Scan for the cell matching the given text and deliver its (X, Y) coordinate at center. 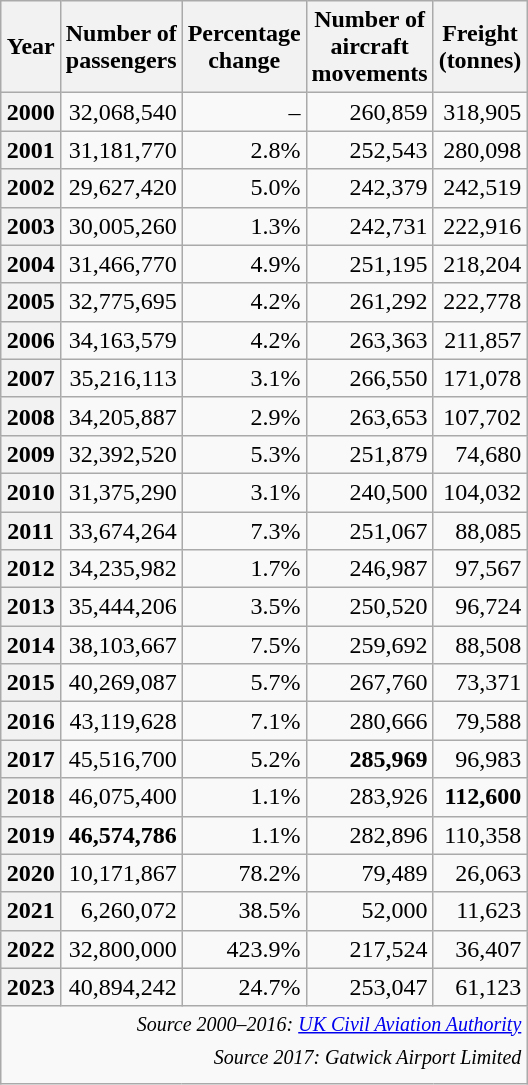
266,550 (370, 378)
2019 (30, 835)
211,857 (480, 340)
Number ofaircraftmovements (370, 47)
79,588 (480, 721)
2015 (30, 683)
38.5% (244, 911)
32,068,540 (121, 112)
79,489 (370, 873)
260,859 (370, 112)
10,171,867 (121, 873)
1.3% (244, 226)
2002 (30, 188)
43,119,628 (121, 721)
97,567 (480, 569)
267,760 (370, 683)
26,063 (480, 873)
2004 (30, 264)
253,047 (370, 987)
2018 (30, 797)
2017 (30, 759)
285,969 (370, 759)
Freight(tonnes) (480, 47)
261,292 (370, 302)
251,195 (370, 264)
32,392,520 (121, 454)
6,260,072 (121, 911)
217,524 (370, 949)
2.9% (244, 416)
7.5% (244, 645)
74,680 (480, 454)
240,500 (370, 492)
2000 (30, 112)
242,731 (370, 226)
2007 (30, 378)
35,444,206 (121, 607)
96,724 (480, 607)
318,905 (480, 112)
5.7% (244, 683)
246,987 (370, 569)
242,519 (480, 188)
Percentagechange (244, 47)
2009 (30, 454)
32,775,695 (121, 302)
2003 (30, 226)
110,358 (480, 835)
222,778 (480, 302)
34,163,579 (121, 340)
1.7% (244, 569)
171,078 (480, 378)
5.2% (244, 759)
7.1% (244, 721)
3.5% (244, 607)
283,926 (370, 797)
250,520 (370, 607)
5.3% (244, 454)
29,627,420 (121, 188)
88,508 (480, 645)
88,085 (480, 531)
2.8% (244, 150)
2022 (30, 949)
2005 (30, 302)
5.0% (244, 188)
46,075,400 (121, 797)
2006 (30, 340)
2001 (30, 150)
35,216,113 (121, 378)
2021 (30, 911)
40,269,087 (121, 683)
4.9% (244, 264)
259,692 (370, 645)
34,205,887 (121, 416)
2013 (30, 607)
Number ofpassengers (121, 47)
2011 (30, 531)
2023 (30, 987)
423.9% (244, 949)
2012 (30, 569)
263,363 (370, 340)
222,916 (480, 226)
78.2% (244, 873)
252,543 (370, 150)
2020 (30, 873)
2008 (30, 416)
96,983 (480, 759)
31,466,770 (121, 264)
280,666 (370, 721)
32,800,000 (121, 949)
107,702 (480, 416)
263,653 (370, 416)
2010 (30, 492)
31,181,770 (121, 150)
Source 2000–2016: UK Civil Aviation AuthoritySource 2017: Gatwick Airport Limited (264, 1045)
112,600 (480, 797)
2014 (30, 645)
45,516,700 (121, 759)
36,407 (480, 949)
40,894,242 (121, 987)
46,574,786 (121, 835)
73,371 (480, 683)
7.3% (244, 531)
31,375,290 (121, 492)
218,204 (480, 264)
Year (30, 47)
11,623 (480, 911)
2016 (30, 721)
34,235,982 (121, 569)
30,005,260 (121, 226)
282,896 (370, 835)
38,103,667 (121, 645)
104,032 (480, 492)
251,067 (370, 531)
61,123 (480, 987)
280,098 (480, 150)
52,000 (370, 911)
33,674,264 (121, 531)
242,379 (370, 188)
251,879 (370, 454)
– (244, 112)
24.7% (244, 987)
